Output the (x, y) coordinate of the center of the cell containing the given text.  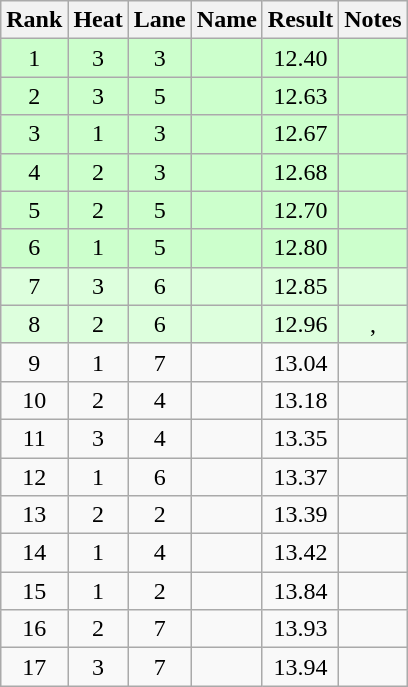
13.84 (300, 591)
, (373, 324)
8 (34, 324)
13.37 (300, 477)
12.67 (300, 134)
16 (34, 629)
15 (34, 591)
13 (34, 515)
Notes (373, 20)
12.80 (300, 248)
13.42 (300, 553)
12.70 (300, 210)
12.96 (300, 324)
12.85 (300, 286)
12.40 (300, 58)
12 (34, 477)
13.04 (300, 362)
Name (226, 20)
12.63 (300, 96)
9 (34, 362)
17 (34, 667)
10 (34, 400)
12.68 (300, 172)
13.35 (300, 438)
14 (34, 553)
13.93 (300, 629)
Result (300, 20)
Lane (160, 20)
Rank (34, 20)
13.39 (300, 515)
13.18 (300, 400)
11 (34, 438)
Heat (98, 20)
13.94 (300, 667)
